Return (X, Y) of the center of cell containing provided text 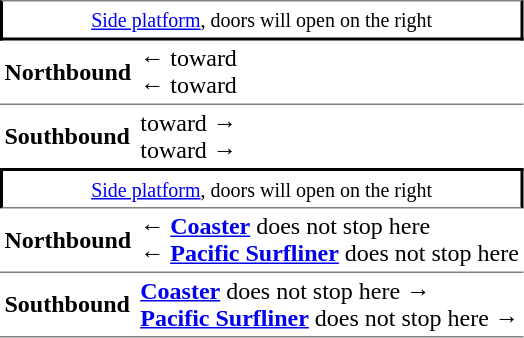
← toward ← toward (330, 72)
Coaster does not stop here → Pacific Surfliner does not stop here → (330, 305)
← Coaster does not stop here← Pacific Surfliner does not stop here (330, 240)
toward → toward → (330, 136)
